Pinpoint the cell where the given text exists, returning its [x, y] midpoint coordinate. 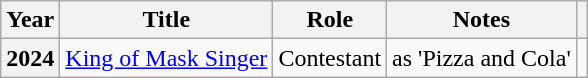
as 'Pizza and Cola' [482, 58]
Role [330, 20]
Title [166, 20]
Contestant [330, 58]
King of Mask Singer [166, 58]
2024 [30, 58]
Year [30, 20]
Notes [482, 20]
